Determine the (x, y) coordinate at the center of the cell enclosing the given text.  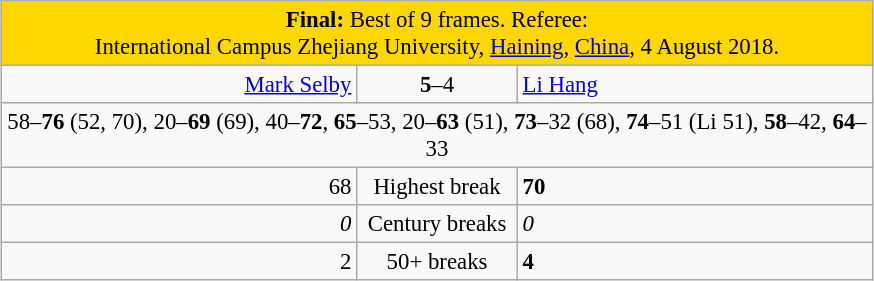
4 (695, 262)
68 (179, 187)
50+ breaks (438, 262)
Final: Best of 9 frames. Referee:International Campus Zhejiang University, Haining, China, 4 August 2018. (437, 34)
2 (179, 262)
Li Hang (695, 85)
Century breaks (438, 224)
Highest break (438, 187)
Mark Selby (179, 85)
58–76 (52, 70), 20–69 (69), 40–72, 65–53, 20–63 (51), 73–32 (68), 74–51 (Li 51), 58–42, 64–33 (437, 136)
5–4 (438, 85)
70 (695, 187)
